Scan for the cell matching the given text and deliver its (X, Y) coordinate at center. 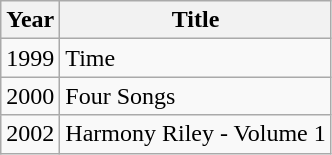
Time (196, 58)
Year (30, 20)
Harmony Riley - Volume 1 (196, 134)
2000 (30, 96)
1999 (30, 58)
Title (196, 20)
Four Songs (196, 96)
2002 (30, 134)
